Detect which cell encompasses the target text, then output its (x, y) center coordinate. 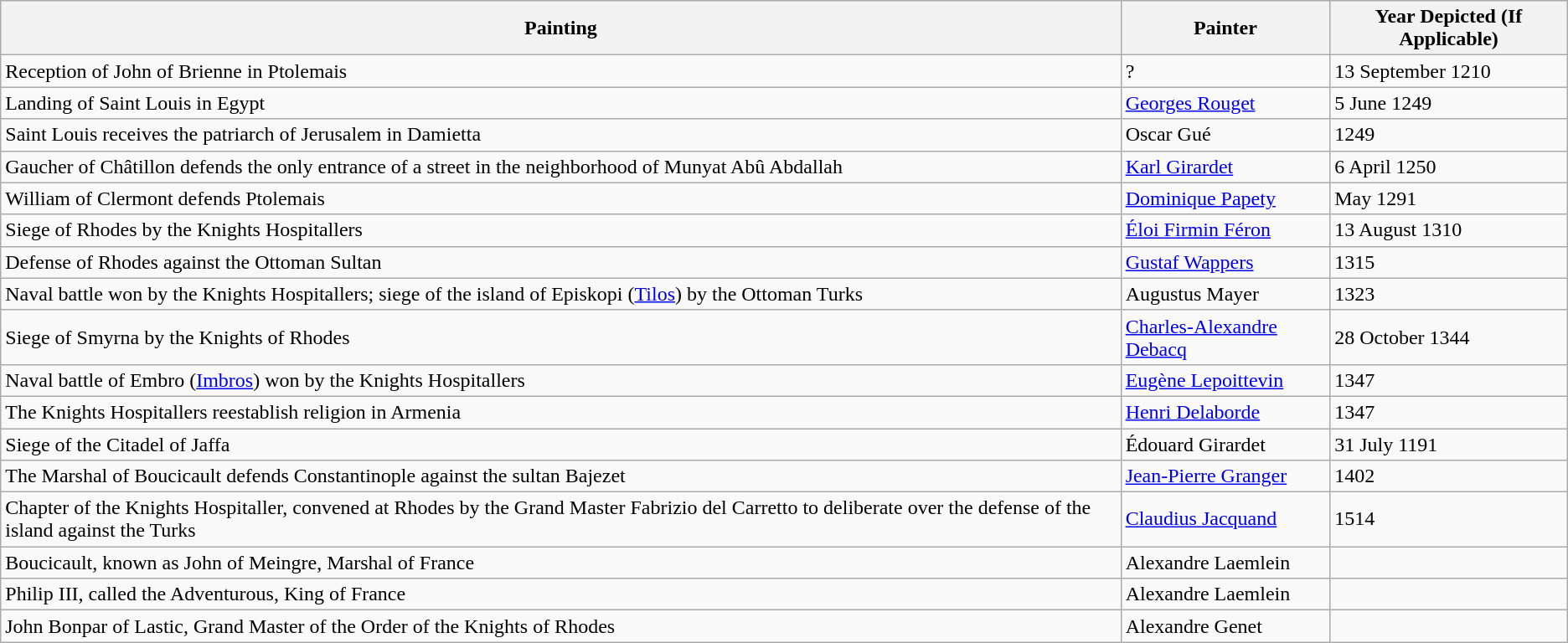
Gaucher of Châtillon defends the only entrance of a street in the neighborhood of Munyat Abû Abdallah (561, 167)
Siege of Smyrna by the Knights of Rhodes (561, 337)
May 1291 (1449, 198)
31 July 1191 (1449, 445)
Oscar Gué (1225, 135)
John Bonpar of Lastic, Grand Master of the Order of the Knights of Rhodes (561, 626)
Karl Girardet (1225, 167)
Saint Louis receives the patriarch of Jerusalem in Damietta (561, 135)
Boucicault, known as John of Meingre, Marshal of France (561, 563)
13 September 1210 (1449, 71)
1323 (1449, 294)
Year Depicted (If Applicable) (1449, 28)
Gustaf Wappers (1225, 262)
Georges Rouget (1225, 103)
1514 (1449, 519)
Édouard Girardet (1225, 445)
? (1225, 71)
Reception of John of Brienne in Ptolemais (561, 71)
Claudius Jacquand (1225, 519)
Defense of Rhodes against the Ottoman Sultan (561, 262)
William of Clermont defends Ptolemais (561, 198)
Philip III, called the Adventurous, King of France (561, 594)
Dominique Papety (1225, 198)
1315 (1449, 262)
5 June 1249 (1449, 103)
Naval battle of Embro (Imbros) won by the Knights Hospitallers (561, 380)
Augustus Mayer (1225, 294)
Jean-Pierre Granger (1225, 476)
Eugène Lepoittevin (1225, 380)
The Marshal of Boucicault defends Constantinople against the sultan Bajezet (561, 476)
Painting (561, 28)
Naval battle won by the Knights Hospitallers; siege of the island of Episkopi (Tilos) by the Ottoman Turks (561, 294)
13 August 1310 (1449, 230)
The Knights Hospitallers reestablish religion in Armenia (561, 412)
Landing of Saint Louis in Egypt (561, 103)
1402 (1449, 476)
Henri Delaborde (1225, 412)
Painter (1225, 28)
Siege of Rhodes by the Knights Hospitallers (561, 230)
Siege of the Citadel of Jaffa (561, 445)
1249 (1449, 135)
Charles-Alexandre Debacq (1225, 337)
6 April 1250 (1449, 167)
Alexandre Genet (1225, 626)
28 October 1344 (1449, 337)
Éloi Firmin Féron (1225, 230)
